Return the (x, y) coordinate for the center point of the cell that contains the specified text.  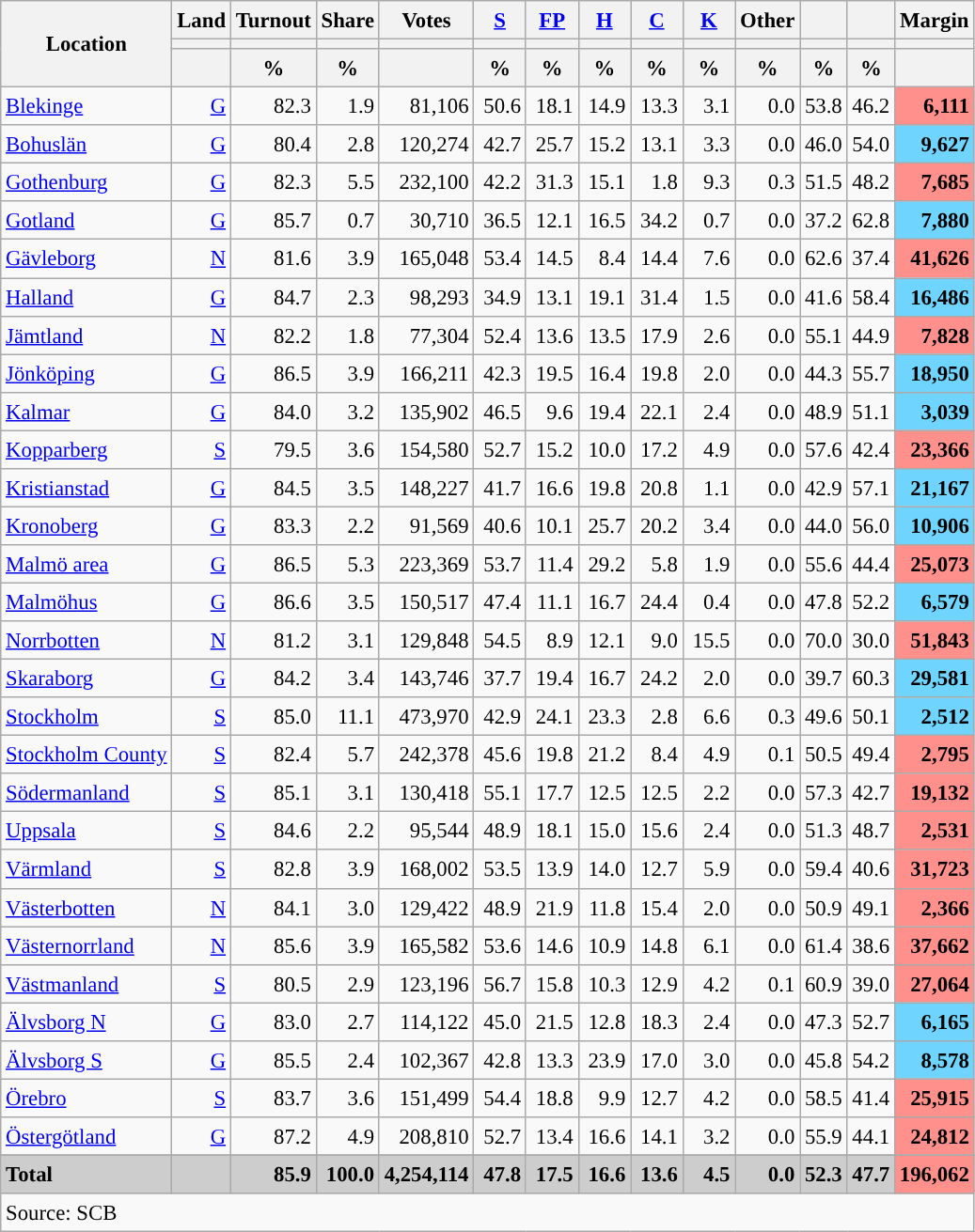
Gothenburg (86, 182)
37,662 (935, 945)
20.8 (657, 489)
24.4 (657, 601)
Södermanland (86, 793)
15.4 (657, 908)
1.1 (709, 489)
34.2 (657, 220)
14.5 (552, 259)
31,723 (935, 870)
37.2 (824, 220)
10.9 (605, 945)
45.0 (500, 1022)
130,418 (426, 793)
24.2 (657, 678)
46.0 (824, 145)
19.5 (552, 374)
44.3 (824, 374)
14.9 (605, 107)
15.6 (657, 831)
41.6 (824, 297)
60.9 (824, 983)
62.8 (871, 220)
39.0 (871, 983)
K (709, 21)
120,274 (426, 145)
100.0 (348, 1175)
6.1 (709, 945)
54.2 (871, 1060)
98,293 (426, 297)
53.6 (500, 945)
114,122 (426, 1022)
10,906 (935, 526)
19,132 (935, 793)
84.6 (273, 831)
148,227 (426, 489)
Stockholm (86, 716)
473,970 (426, 716)
Stockholm County (86, 756)
123,196 (426, 983)
6,111 (935, 107)
15.8 (552, 983)
48.7 (871, 831)
24,812 (935, 1137)
9,627 (935, 145)
50.9 (824, 908)
Total (86, 1175)
7,685 (935, 182)
57.1 (871, 489)
13.9 (552, 870)
2,366 (935, 908)
84.1 (273, 908)
55.6 (824, 564)
Source: SCB (487, 1212)
8.9 (552, 641)
129,422 (426, 908)
Västerbotten (86, 908)
37.4 (871, 259)
85.0 (273, 716)
52.4 (500, 335)
16.4 (605, 374)
83.3 (273, 526)
11.4 (552, 564)
165,582 (426, 945)
5.3 (348, 564)
85.5 (273, 1060)
20.2 (657, 526)
14.8 (657, 945)
H (605, 21)
223,369 (426, 564)
Jönköping (86, 374)
9.0 (657, 641)
168,002 (426, 870)
242,378 (426, 756)
29,581 (935, 678)
54.5 (500, 641)
18.3 (657, 1022)
Östergötland (86, 1137)
14.4 (657, 259)
80.5 (273, 983)
15.0 (605, 831)
82.4 (273, 756)
3,039 (935, 412)
19.1 (605, 297)
135,902 (426, 412)
91,569 (426, 526)
Kristianstad (86, 489)
49.1 (871, 908)
18,950 (935, 374)
23,366 (935, 449)
Uppsala (86, 831)
57.3 (824, 793)
24.1 (552, 716)
41.4 (871, 1098)
Malmö area (86, 564)
56.0 (871, 526)
16,486 (935, 297)
5.9 (709, 870)
81,106 (426, 107)
0.4 (709, 601)
95,544 (426, 831)
Margin (935, 21)
21.2 (605, 756)
83.7 (273, 1098)
57.6 (824, 449)
27,064 (935, 983)
55.7 (871, 374)
42.2 (500, 182)
Västernorrland (86, 945)
17.5 (552, 1175)
Norrbotten (86, 641)
Skaraborg (86, 678)
8,578 (935, 1060)
6,165 (935, 1022)
46.5 (500, 412)
51.5 (824, 182)
44.9 (871, 335)
21.9 (552, 908)
FP (552, 21)
80.4 (273, 145)
84.7 (273, 297)
7,880 (935, 220)
166,211 (426, 374)
196,062 (935, 1175)
15.1 (605, 182)
21.5 (552, 1022)
45.8 (824, 1060)
Votes (426, 21)
13.5 (605, 335)
Älvsborg N (86, 1022)
17.9 (657, 335)
31.3 (552, 182)
16.5 (605, 220)
79.5 (273, 449)
2.9 (348, 983)
Värmland (86, 870)
21,167 (935, 489)
17.0 (657, 1060)
129,848 (426, 641)
Kalmar (86, 412)
143,746 (426, 678)
Kronoberg (86, 526)
Gävleborg (86, 259)
47.4 (500, 601)
37.7 (500, 678)
15.5 (709, 641)
Turnout (273, 21)
81.2 (273, 641)
2,512 (935, 716)
17.7 (552, 793)
30.0 (871, 641)
12.8 (605, 1022)
45.6 (500, 756)
85.1 (273, 793)
85.6 (273, 945)
82.8 (273, 870)
59.4 (824, 870)
49.4 (871, 756)
232,100 (426, 182)
30,710 (426, 220)
Bohuslän (86, 145)
83.0 (273, 1022)
151,499 (426, 1098)
9.9 (605, 1098)
58.5 (824, 1098)
84.5 (273, 489)
2.6 (709, 335)
Älvsborg S (86, 1060)
Örebro (86, 1098)
42.8 (500, 1060)
29.2 (605, 564)
54.0 (871, 145)
154,580 (426, 449)
Västmanland (86, 983)
22.1 (657, 412)
Share (348, 21)
53.4 (500, 259)
44.4 (871, 564)
150,517 (426, 601)
51.1 (871, 412)
165,048 (426, 259)
4,254,114 (426, 1175)
51,843 (935, 641)
46.2 (871, 107)
13.4 (552, 1137)
7,828 (935, 335)
9.3 (709, 182)
11.8 (605, 908)
77,304 (426, 335)
81.6 (273, 259)
47.3 (824, 1022)
5.8 (657, 564)
82.2 (273, 335)
5.5 (348, 182)
38.6 (871, 945)
31.4 (657, 297)
44.1 (871, 1137)
208,810 (426, 1137)
Land (201, 21)
41.7 (500, 489)
Kopparberg (86, 449)
55.9 (824, 1137)
25,915 (935, 1098)
10.0 (605, 449)
7.6 (709, 259)
2.7 (348, 1022)
23.9 (605, 1060)
86.6 (273, 601)
53.8 (824, 107)
53.7 (500, 564)
14.6 (552, 945)
52.2 (871, 601)
1.5 (709, 297)
Halland (86, 297)
53.5 (500, 870)
18.8 (552, 1098)
84.0 (273, 412)
10.1 (552, 526)
50.1 (871, 716)
50.5 (824, 756)
44.0 (824, 526)
56.7 (500, 983)
52.3 (824, 1175)
47.7 (871, 1175)
102,367 (426, 1060)
6.6 (709, 716)
12.9 (657, 983)
Malmöhus (86, 601)
61.4 (824, 945)
25,073 (935, 564)
Other (767, 21)
70.0 (824, 641)
50.6 (500, 107)
42.4 (871, 449)
C (657, 21)
Gotland (86, 220)
41,626 (935, 259)
10.3 (605, 983)
Blekinge (86, 107)
54.4 (500, 1098)
3.3 (709, 145)
17.2 (657, 449)
14.1 (657, 1137)
51.3 (824, 831)
Location (86, 44)
84.2 (273, 678)
6,579 (935, 601)
Jämtland (86, 335)
2,795 (935, 756)
42.3 (500, 374)
85.7 (273, 220)
87.2 (273, 1137)
2,531 (935, 831)
2.3 (348, 297)
5.7 (348, 756)
85.9 (273, 1175)
14.0 (605, 870)
48.2 (871, 182)
58.4 (871, 297)
36.5 (500, 220)
62.6 (824, 259)
39.7 (824, 678)
49.6 (824, 716)
34.9 (500, 297)
4.5 (709, 1175)
23.3 (605, 716)
60.3 (871, 678)
9.6 (552, 412)
